Capture the cell that displays the provided text and extract its [x, y] central coordinate. 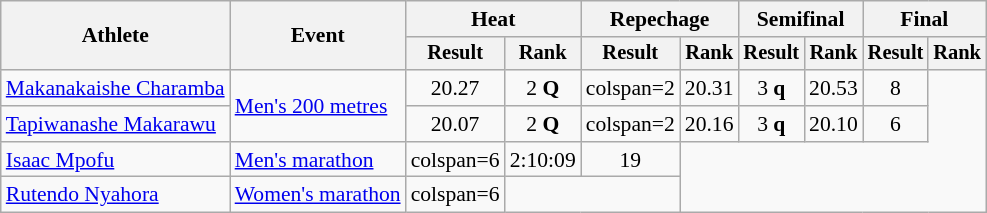
Tapiwanashe Makarawu [116, 124]
Makanakaishe Charamba [116, 88]
20.10 [834, 124]
Men's 200 metres [318, 106]
Women's marathon [318, 195]
19 [630, 160]
Final [924, 19]
20.16 [710, 124]
Rutendo Nyahora [116, 195]
Isaac Mpofu [116, 160]
8 [896, 88]
20.53 [834, 88]
2:10:09 [543, 160]
Event [318, 36]
20.27 [456, 88]
Repechage [660, 19]
Heat [494, 19]
Semifinal [801, 19]
Athlete [116, 36]
20.31 [710, 88]
Men's marathon [318, 160]
6 [896, 124]
20.07 [456, 124]
